Find where the given text appears and provide that cell's center as (X, Y) coordinate. 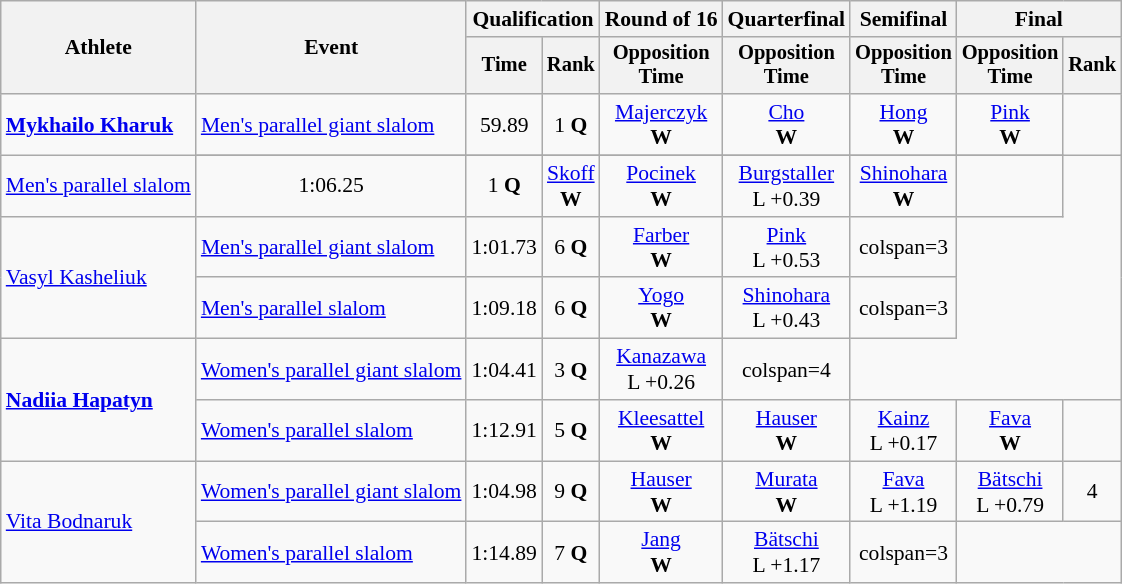
4 (1092, 492)
Vita Bodnaruk (98, 522)
BätschiL +0.79 (1010, 492)
Nadiia Hapatyn (98, 400)
PinkW (1010, 124)
JangW (662, 552)
SkoffW (571, 186)
PocinekW (662, 186)
Semifinal (904, 19)
KanazawaL +0.26 (662, 370)
1:04.41 (504, 370)
Quarterfinal (787, 19)
Final (1039, 19)
1:14.89 (504, 552)
ShinoharaW (904, 186)
Round of 16 (662, 19)
7 Q (571, 552)
1:01.73 (504, 248)
3 Q (571, 370)
PinkL +0.53 (787, 248)
5 Q (571, 430)
59.89 (504, 124)
FavaL +1.19 (904, 492)
KleesattelW (662, 430)
colspan=4 (787, 370)
FavaW (1010, 430)
MurataW (787, 492)
1:04.98 (504, 492)
Qualification (532, 19)
ShinoharaL +0.43 (787, 308)
BätschiL +1.17 (787, 552)
FarberW (662, 248)
YogoW (662, 308)
KainzL +0.17 (904, 430)
HongW (904, 124)
9 Q (571, 492)
BurgstallerL +0.39 (787, 186)
Vasyl Kasheliuk (98, 278)
1:12.91 (504, 430)
ChoW (787, 124)
MajerczykW (662, 124)
Event (332, 48)
Athlete (98, 48)
1:06.25 (332, 186)
Mykhailo Kharuk (98, 124)
Time (504, 66)
1:09.18 (504, 308)
